Return the [X, Y] coordinate for the center point of the cell that contains the specified text.  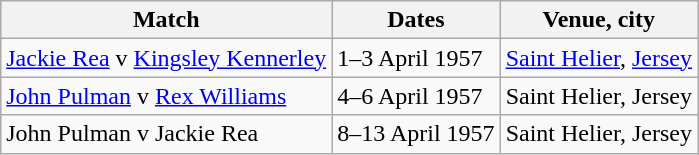
4–6 April 1957 [416, 96]
Venue, city [598, 20]
1–3 April 1957 [416, 58]
Match [166, 20]
8–13 April 1957 [416, 134]
Dates [416, 20]
Jackie Rea v Kingsley Kennerley [166, 58]
John Pulman v Rex Williams [166, 96]
John Pulman v Jackie Rea [166, 134]
